Scan for the cell matching the given text and deliver its [x, y] coordinate at center. 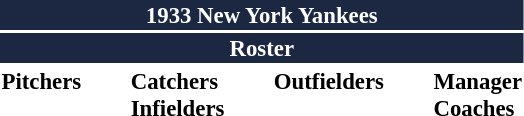
1933 New York Yankees [262, 15]
Roster [262, 48]
